Provide the [X, Y] coordinate of the cell's center where the given text is located.  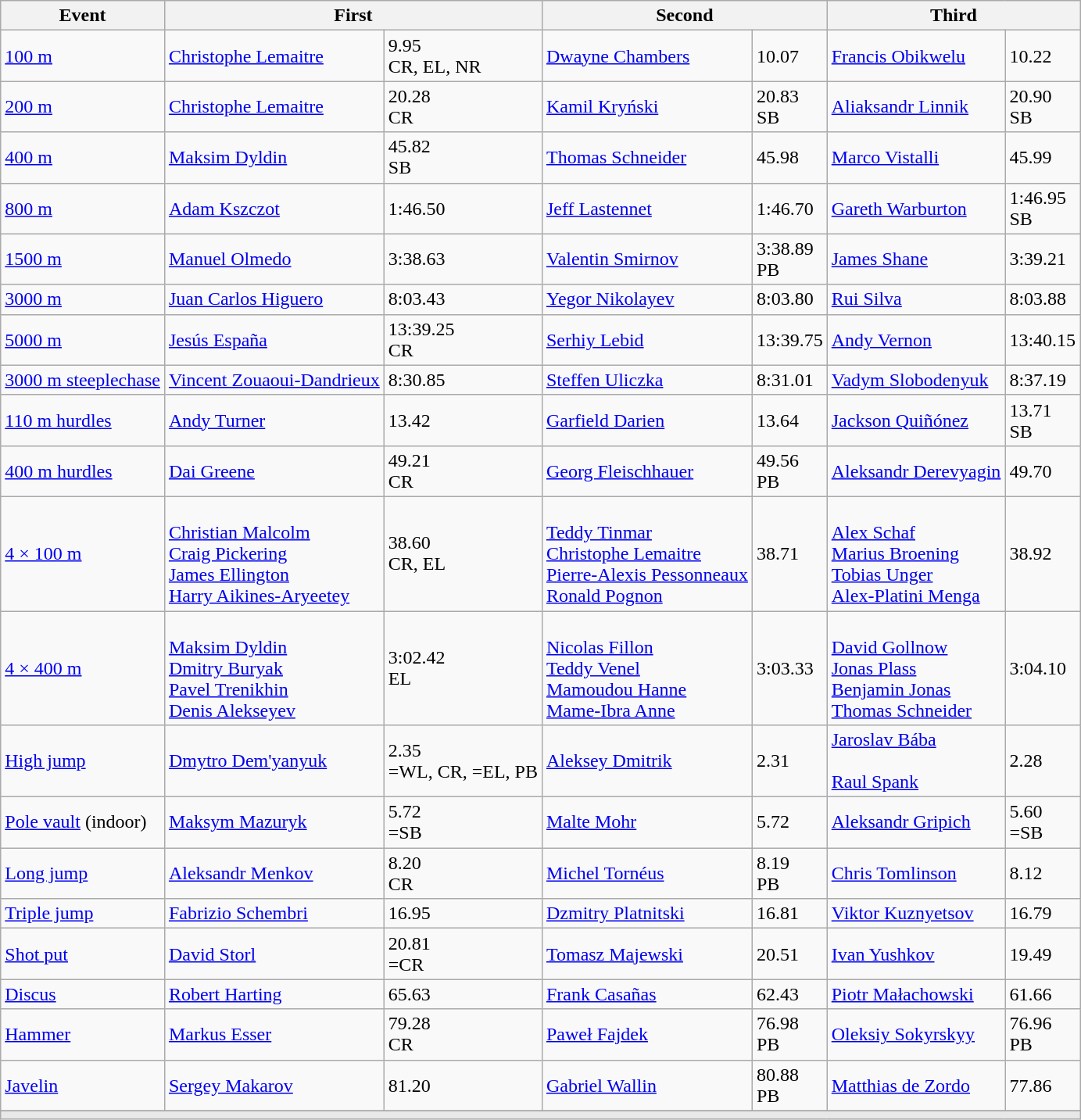
Marco Vistalli [916, 158]
1500 m [83, 259]
Fabrizio Schembri [274, 914]
Ivan Yushkov [916, 954]
Markus Esser [274, 1035]
Maksim Dyldin [274, 158]
Matthias de Zordo [916, 1085]
Francis Obikwelu [916, 56]
62.43 [789, 994]
Long jump [83, 874]
20.83 SB [789, 106]
James Shane [916, 259]
Dai Greene [274, 471]
49.70 [1043, 471]
19.49 [1043, 954]
76.98 PB [789, 1035]
Gareth Warburton [916, 208]
Valentin Smirnov [647, 259]
8.20CR [463, 874]
3:38.63 [463, 259]
8:37.19 [1043, 380]
Serhiy Lebid [647, 339]
400 m hurdles [83, 471]
Manuel Olmedo [274, 259]
5.72 =SB [463, 822]
3000 m [83, 299]
3000 m steeplechase [83, 380]
Dzmitry Platnitski [647, 914]
200 m [83, 106]
20.28 CR [463, 106]
38.60 CR, EL [463, 553]
David Storl [274, 954]
45.98 [789, 158]
Thomas Schneider [647, 158]
Viktor Kuznyetsov [916, 914]
1:46.70 [789, 208]
20.90 SB [1043, 106]
Sergey Makarov [274, 1085]
38.92 [1043, 553]
Jeff Lastennet [647, 208]
2.28 [1043, 761]
Shot put [83, 954]
Second [685, 16]
16.79 [1043, 914]
Robert Harting [274, 994]
13.64 [789, 420]
61.66 [1043, 994]
20.51 [789, 954]
2.35 =WL, CR, =EL, PB [463, 761]
Paweł Fajdek [647, 1035]
Aleksandr Gripich [916, 822]
Aleksandr Derevyagin [916, 471]
Discus [83, 994]
8:30.85 [463, 380]
First [353, 16]
8.19PB [789, 874]
Triple jump [83, 914]
1:46.95 SB [1043, 208]
1:46.50 [463, 208]
Piotr Małachowski [916, 994]
80.88 PB [789, 1085]
Steffen Uliczka [647, 380]
8:03.80 [789, 299]
Alex Schaf Marius Broening Tobias Unger Alex-Platini Menga [916, 553]
100 m [83, 56]
79.28 CR [463, 1035]
5.60 =SB [1043, 822]
10.22 [1043, 56]
400 m [83, 158]
13:39.25 CR [463, 339]
High jump [83, 761]
Maksim DyldinDmitry BuryakPavel TrenikhinDenis Alekseyev [274, 668]
Christian Malcolm Craig Pickering James Ellington Harry Aikines-Aryeetey [274, 553]
65.63 [463, 994]
76.96 PB [1043, 1035]
13:39.75 [789, 339]
3:38.89 PB [789, 259]
Jaroslav Bába Raul Spank [916, 761]
Frank Casañas [647, 994]
5.72 [789, 822]
8:31.01 [789, 380]
Jackson Quiñónez [916, 420]
800 m [83, 208]
Michel Tornéus [647, 874]
Tomasz Majewski [647, 954]
Aliaksandr Linnik [916, 106]
8:03.43 [463, 299]
16.95 [463, 914]
5000 m [83, 339]
Kamil Kryński [647, 106]
Pole vault (indoor) [83, 822]
8.12 [1043, 874]
Gabriel Wallin [647, 1085]
49.21CR [463, 471]
10.07 [789, 56]
Yegor Nikolayev [647, 299]
3:02.42 EL [463, 668]
2.31 [789, 761]
Maksym Mazuryk [274, 822]
13.42 [463, 420]
20.81 =CR [463, 954]
Vadym Slobodenyuk [916, 380]
Andy Vernon [916, 339]
Malte Mohr [647, 822]
Third [954, 16]
Rui Silva [916, 299]
David GollnowJonas PlassBenjamin JonasThomas Schneider [916, 668]
110 m hurdles [83, 420]
3:04.10 [1043, 668]
45.99 [1043, 158]
Event [83, 16]
Chris Tomlinson [916, 874]
4 × 400 m [83, 668]
Aleksey Dmitrik [647, 761]
Garfield Darien [647, 420]
Vincent Zouaoui-Dandrieux [274, 380]
Aleksandr Menkov [274, 874]
Dmytro Dem'yanyuk [274, 761]
Juan Carlos Higuero [274, 299]
8:03.88 [1043, 299]
38.71 [789, 553]
Adam Kszczot [274, 208]
Hammer [83, 1035]
13.71 SB [1043, 420]
Dwayne Chambers [647, 56]
3:39.21 [1043, 259]
Georg Fleischhauer [647, 471]
Nicolas FillonTeddy VenelMamoudou HanneMame-Ibra Anne [647, 668]
16.81 [789, 914]
3:03.33 [789, 668]
9.95 CR, EL, NR [463, 56]
Oleksiy Sokyrskyy [916, 1035]
Javelin [83, 1085]
Teddy Tinmar Christophe Lemaitre Pierre-Alexis Pessonneaux Ronald Pognon [647, 553]
45.82 SB [463, 158]
4 × 100 m [83, 553]
49.56PB [789, 471]
81.20 [463, 1085]
77.86 [1043, 1085]
Andy Turner [274, 420]
13:40.15 [1043, 339]
Jesús España [274, 339]
